For the text-containing cell, return its midpoint in [x, y] coordinate format. 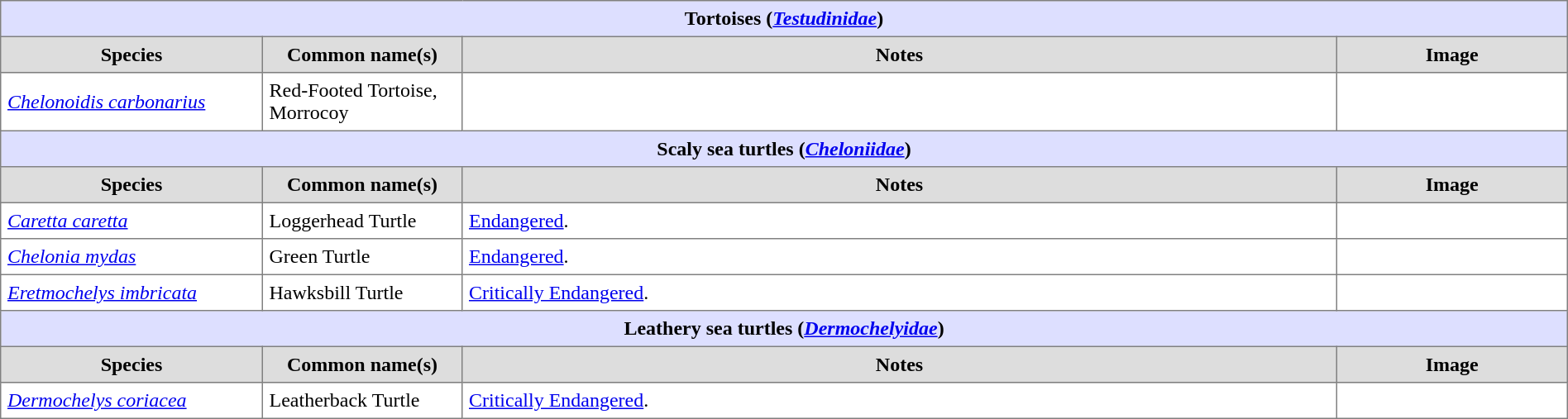
Tortoises (Testudinidae) [784, 19]
Red-Footed Tortoise, Morrocoy [362, 102]
Caretta caretta [131, 221]
Eretmochelys imbricata [131, 293]
Leatherback Turtle [362, 401]
Chelonoidis carbonarius [131, 102]
Hawksbill Turtle [362, 293]
Leathery sea turtles (Dermochelyidae) [784, 329]
Green Turtle [362, 257]
Dermochelys coriacea [131, 401]
Chelonia mydas [131, 257]
Scaly sea turtles (Cheloniidae) [784, 149]
Loggerhead Turtle [362, 221]
